Find where the given text appears and provide that cell's center as [x, y] coordinate. 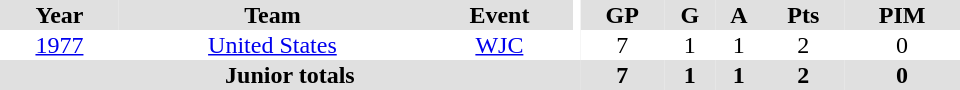
G [690, 15]
United States [272, 45]
Pts [804, 15]
Year [60, 15]
Junior totals [290, 75]
PIM [902, 15]
Team [272, 15]
A [738, 15]
WJC [500, 45]
1977 [60, 45]
Event [500, 15]
GP [622, 15]
